Extract the [x, y] coordinate from the center of the cell holding the provided text.  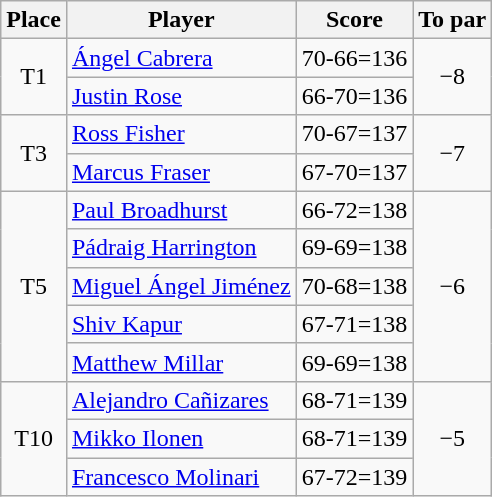
70-68=138 [354, 286]
Paul Broadhurst [181, 210]
Ross Fisher [181, 134]
T10 [34, 438]
−5 [452, 438]
Marcus Fraser [181, 172]
66-72=138 [354, 210]
T1 [34, 77]
66-70=136 [354, 96]
−7 [452, 153]
Player [181, 20]
T3 [34, 153]
Place [34, 20]
Miguel Ángel Jiménez [181, 286]
To par [452, 20]
Francesco Molinari [181, 477]
67-70=137 [354, 172]
70-67=137 [354, 134]
−6 [452, 286]
Alejandro Cañizares [181, 400]
Score [354, 20]
Mikko Ilonen [181, 438]
Justin Rose [181, 96]
Pádraig Harrington [181, 248]
T5 [34, 286]
Ángel Cabrera [181, 58]
Shiv Kapur [181, 324]
67-71=138 [354, 324]
70-66=136 [354, 58]
67-72=139 [354, 477]
Matthew Millar [181, 362]
−8 [452, 77]
